Return (X, Y) of the center of cell containing provided text 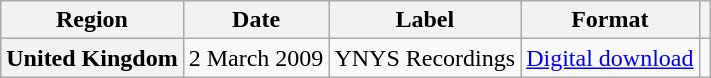
United Kingdom (92, 58)
YNYS Recordings (425, 58)
Format (610, 20)
Digital download (610, 58)
2 March 2009 (256, 58)
Label (425, 20)
Date (256, 20)
Region (92, 20)
